Locate the cell with the specified text and output its [x, y] center coordinate. 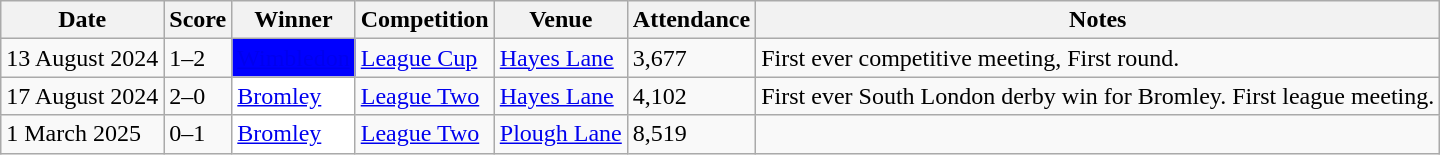
17 August 2024 [82, 96]
Plough Lane [560, 134]
First ever South London derby win for Bromley. First league meeting. [1098, 96]
0–1 [198, 134]
Date [82, 20]
2–0 [198, 96]
8,519 [691, 134]
Attendance [691, 20]
Competition [424, 20]
3,677 [691, 58]
Venue [560, 20]
Score [198, 20]
13 August 2024 [82, 58]
First ever competitive meeting, First round. [1098, 58]
Notes [1098, 20]
Winner [294, 20]
Wimbledon [294, 58]
1 March 2025 [82, 134]
4,102 [691, 96]
1–2 [198, 58]
League Cup [424, 58]
